Provide the [x, y] coordinate of the cell's center where the given text is located.  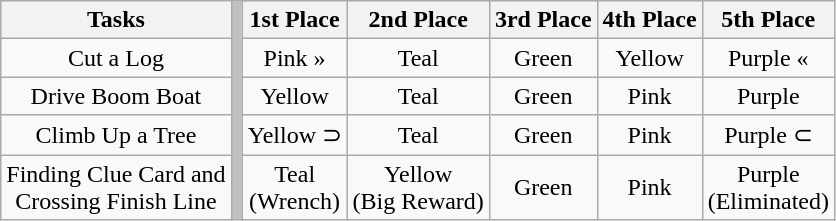
Climb Up a Tree [116, 135]
Purple(Eliminated) [768, 186]
2nd Place [418, 20]
Yellow (Big Reward) [418, 186]
5th Place [768, 20]
Drive Boom Boat [116, 96]
Cut a Log [116, 58]
Tasks [116, 20]
Purple ⊂ [768, 135]
Yellow ⊃ [294, 135]
4th Place [650, 20]
Finding Clue Card and Crossing Finish Line [116, 186]
3rd Place [543, 20]
Purple « [768, 58]
Purple [768, 96]
1st Place [294, 20]
Pink » [294, 58]
Teal (Wrench) [294, 186]
